Scan for the cell matching the given text and deliver its [x, y] coordinate at center. 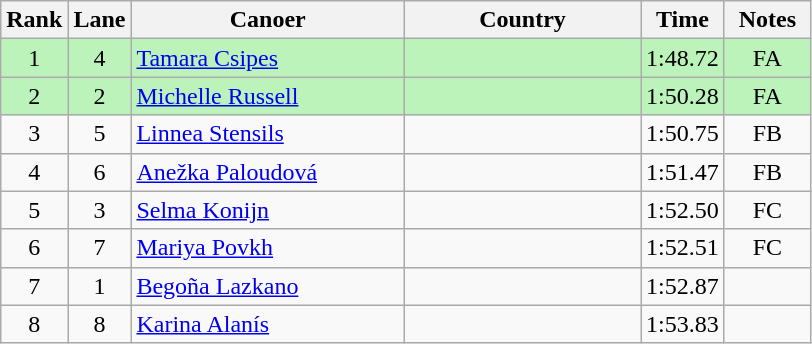
1:52.87 [683, 286]
Notes [767, 20]
Lane [100, 20]
1:50.28 [683, 96]
Country [522, 20]
Michelle Russell [268, 96]
Anežka Paloudová [268, 172]
Time [683, 20]
1:51.47 [683, 172]
Karina Alanís [268, 324]
1:52.51 [683, 248]
Begoña Lazkano [268, 286]
1:50.75 [683, 134]
Canoer [268, 20]
Selma Konijn [268, 210]
Linnea Stensils [268, 134]
Tamara Csipes [268, 58]
1:48.72 [683, 58]
Rank [34, 20]
1:53.83 [683, 324]
1:52.50 [683, 210]
Mariya Povkh [268, 248]
